Extract the [x, y] coordinate from the center of the cell holding the provided text.  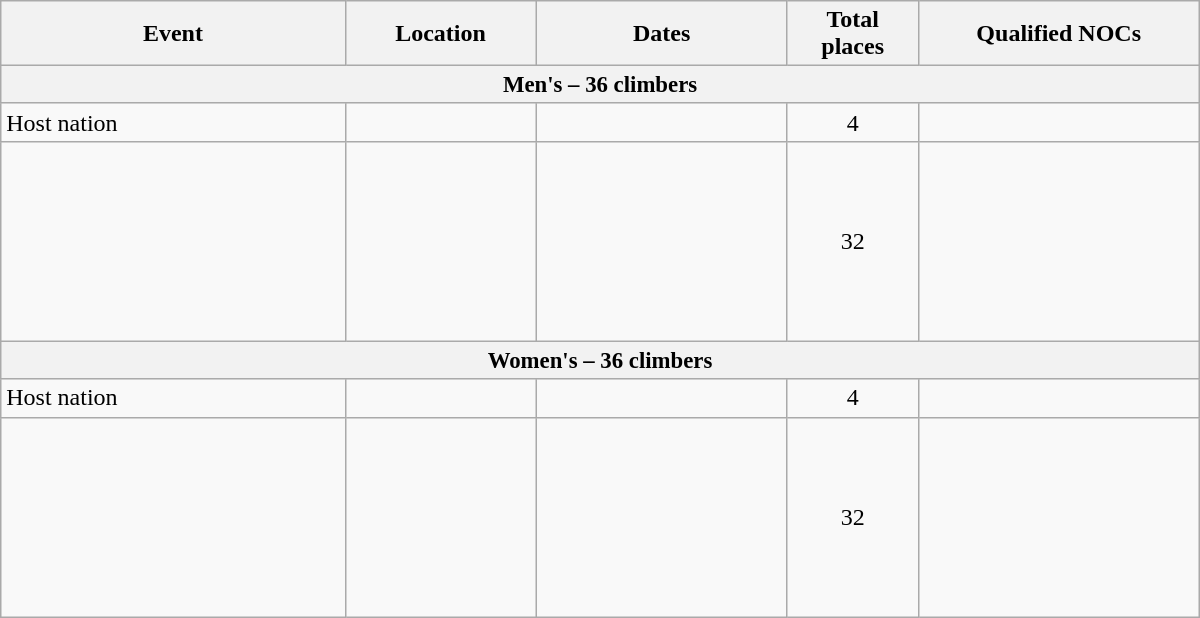
Women's – 36 climbers [600, 361]
Total places [852, 34]
Event [173, 34]
Dates [662, 34]
Location [440, 34]
Qualified NOCs [1058, 34]
Men's – 36 climbers [600, 85]
